Scan for the cell matching the given text and deliver its (X, Y) coordinate at center. 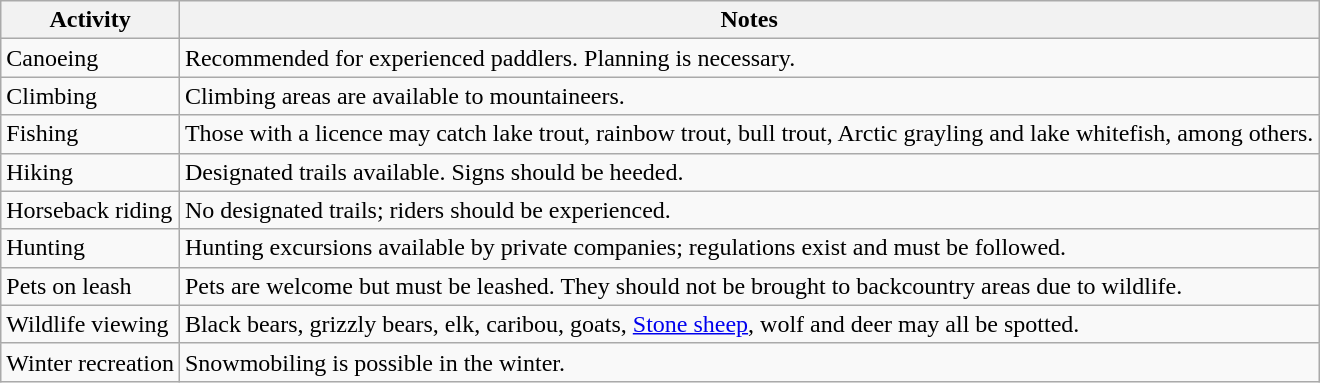
Winter recreation (90, 362)
Recommended for experienced paddlers. Planning is necessary. (748, 58)
No designated trails; riders should be experienced. (748, 210)
Climbing areas are available to mountaineers. (748, 96)
Fishing (90, 134)
Black bears, grizzly bears, elk, caribou, goats, Stone sheep, wolf and deer may all be spotted. (748, 324)
Wildlife viewing (90, 324)
Horseback riding (90, 210)
Pets are welcome but must be leashed. They should not be brought to backcountry areas due to wildlife. (748, 286)
Snowmobiling is possible in the winter. (748, 362)
Those with a licence may catch lake trout, rainbow trout, bull trout, Arctic grayling and lake whitefish, among others. (748, 134)
Hunting (90, 248)
Designated trails available. Signs should be heeded. (748, 172)
Activity (90, 20)
Hiking (90, 172)
Climbing (90, 96)
Hunting excursions available by private companies; regulations exist and must be followed. (748, 248)
Pets on leash (90, 286)
Notes (748, 20)
Canoeing (90, 58)
